From the cell containing the given text, extract its center point as (x, y) coordinate. 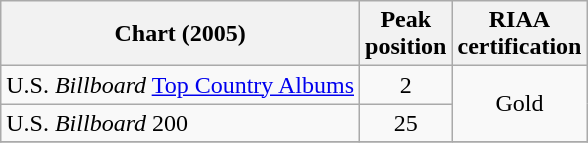
2 (406, 85)
RIAAcertification (520, 34)
Chart (2005) (180, 34)
U.S. Billboard Top Country Albums (180, 85)
U.S. Billboard 200 (180, 123)
Peakposition (406, 34)
25 (406, 123)
Gold (520, 104)
